Detect which cell encompasses the target text, then output its (x, y) center coordinate. 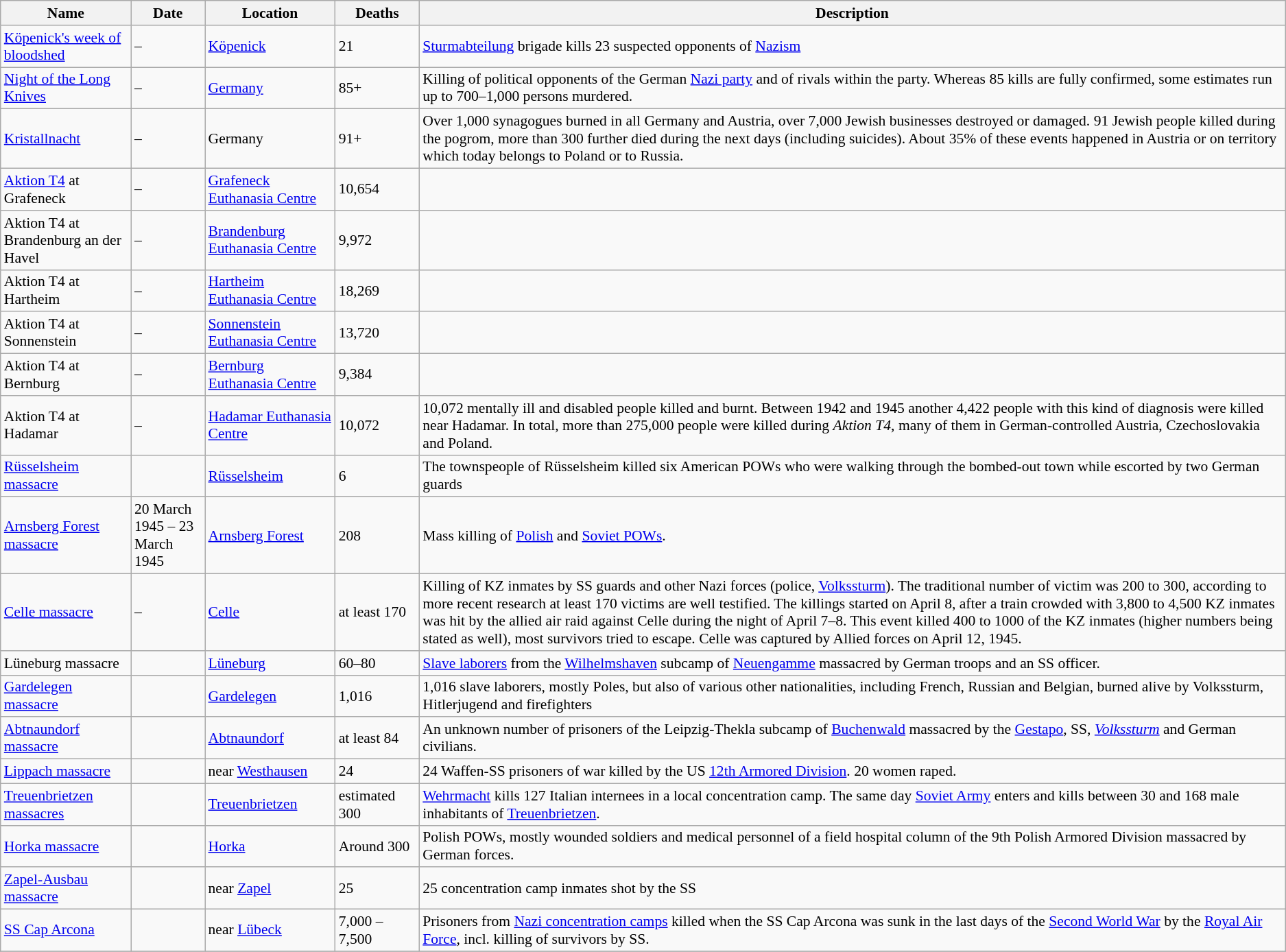
Aktion T4 at Grafeneck (66, 189)
Abtnaundorf massacre (66, 738)
18,269 (377, 291)
Name (66, 13)
24 Waffen-SS prisoners of war killed by the US 12th Armored Division. 20 women raped. (852, 772)
Aktion T4 at Hartheim (66, 291)
13,720 (377, 333)
SS Cap Arcona (66, 930)
near Zapel (270, 889)
Arnsberg Forest (270, 536)
21 (377, 47)
91+ (377, 139)
Abtnaundorf (270, 738)
Night of the Long Knives (66, 88)
85+ (377, 88)
Bernburg Euthanasia Centre (270, 374)
An unknown number of prisoners of the Leipzig-Thekla subcamp of Buchenwald massacred by the Gestapo, SS, Volkssturm and German civilians. (852, 738)
Location (270, 13)
Grafeneck Euthanasia Centre (270, 189)
60–80 (377, 663)
9,384 (377, 374)
20 March 1945 – 23 March 1945 (168, 536)
Slave laborers from the Wilhelmshaven subcamp of Neuengamme massacred by German troops and an SS officer. (852, 663)
Zapel-Ausbau massacre (66, 889)
The townspeople of Rüsselsheim killed six American POWs who were walking through the bombed-out town while escorted by two German guards (852, 476)
Treuenbrietzen (270, 804)
9,972 (377, 240)
Aktion T4 at Hadamar (66, 425)
Brandenburg Euthanasia Centre (270, 240)
Hartheim Euthanasia Centre (270, 291)
Mass killing of Polish and Soviet POWs. (852, 536)
Rüsselsheim (270, 476)
Rüsselsheim massacre (66, 476)
Köpenick's week of bloodshed (66, 47)
Aktion T4 at Brandenburg an der Havel (66, 240)
208 (377, 536)
Around 300 (377, 846)
Sonnenstein Euthanasia Centre (270, 333)
25 (377, 889)
Celle massacre (66, 612)
Celle (270, 612)
Date (168, 13)
Hadamar Euthanasia Centre (270, 425)
Deaths (377, 13)
Aktion T4 at Bernburg (66, 374)
Gardelegen massacre (66, 695)
Horka (270, 846)
6 (377, 476)
at least 170 (377, 612)
10,654 (377, 189)
near Lübeck (270, 930)
Gardelegen (270, 695)
near Westhausen (270, 772)
24 (377, 772)
25 concentration camp inmates shot by the SS (852, 889)
Köpenick (270, 47)
at least 84 (377, 738)
Arnsberg Forest massacre (66, 536)
Lippach massacre (66, 772)
Aktion T4 at Sonnenstein (66, 333)
Sturmabteilung brigade kills 23 suspected opponents of Nazism (852, 47)
Kristallnacht (66, 139)
Polish POWs, mostly wounded soldiers and medical personnel of a field hospital column of the 9th Polish Armored Division massacred by German forces. (852, 846)
estimated 300 (377, 804)
10,072 (377, 425)
Lüneburg (270, 663)
7,000 – 7,500 (377, 930)
Description (852, 13)
Lüneburg massacre (66, 663)
1,016 (377, 695)
Treuenbrietzen massacres (66, 804)
Horka massacre (66, 846)
